Provide the [X, Y] coordinate of the cell's center where the given text is located.  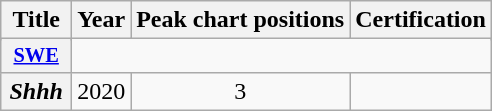
2020 [102, 91]
Shhh [36, 91]
SWE [36, 56]
Peak chart positions [240, 20]
Certification [421, 20]
Year [102, 20]
3 [240, 91]
Title [36, 20]
